From the cell containing the given text, extract its center point as (X, Y) coordinate. 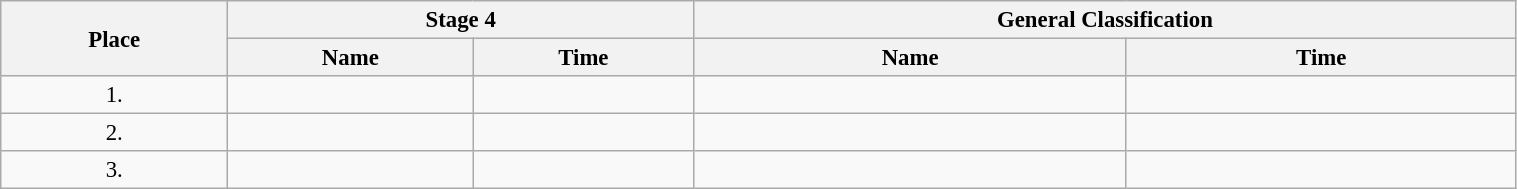
3. (114, 170)
General Classification (1105, 20)
Stage 4 (461, 20)
2. (114, 133)
Place (114, 38)
1. (114, 95)
